Detect which cell encompasses the target text, then output its [x, y] center coordinate. 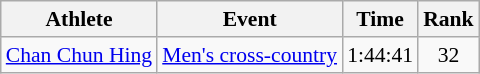
Time [380, 19]
Event [250, 19]
Men's cross-country [250, 55]
32 [448, 55]
1:44:41 [380, 55]
Athlete [79, 19]
Rank [448, 19]
Chan Chun Hing [79, 55]
